From the cell containing the given text, extract its center point as (X, Y) coordinate. 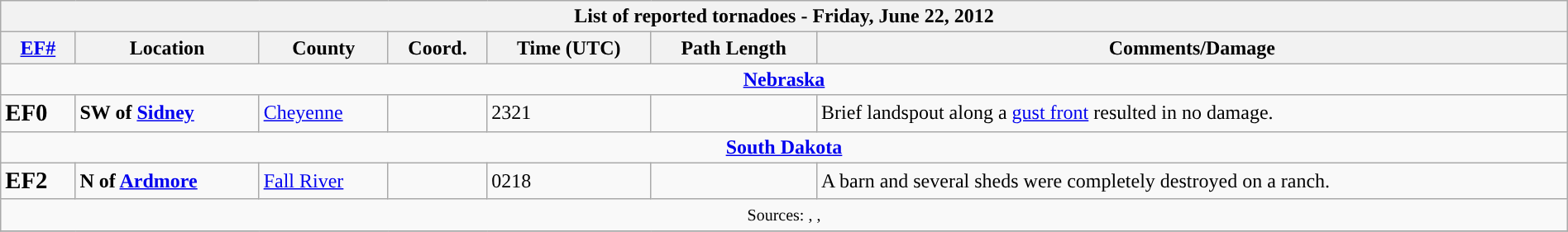
Brief landspout along a gust front resulted in no damage. (1192, 113)
N of Ardmore (167, 181)
2321 (569, 113)
Fall River (323, 181)
Coord. (437, 48)
Time (UTC) (569, 48)
County (323, 48)
Comments/Damage (1192, 48)
List of reported tornadoes - Friday, June 22, 2012 (784, 17)
Sources: , , (784, 215)
Nebraska (784, 79)
EF# (38, 48)
Path Length (734, 48)
Cheyenne (323, 113)
EF0 (38, 113)
South Dakota (784, 147)
0218 (569, 181)
A barn and several sheds were completely destroyed on a ranch. (1192, 181)
EF2 (38, 181)
SW of Sidney (167, 113)
Location (167, 48)
